Identify which cell holds the provided text, then report its [X, Y] central coordinate. 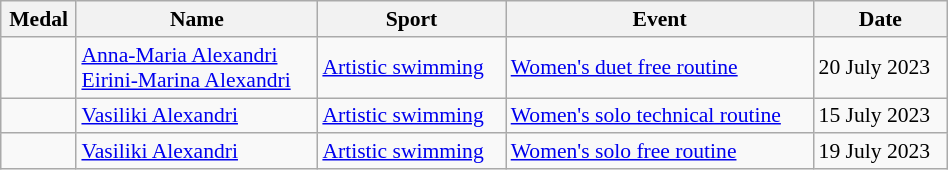
Name [196, 19]
Women's duet free routine [660, 68]
Date [881, 19]
Event [660, 19]
Medal [39, 19]
Women's solo technical routine [660, 116]
Sport [411, 19]
19 July 2023 [881, 152]
Women's solo free routine [660, 152]
Anna-Maria Alexandri Eirini-Marina Alexandri [196, 68]
20 July 2023 [881, 68]
15 July 2023 [881, 116]
